Return [x, y] of the center of cell containing provided text 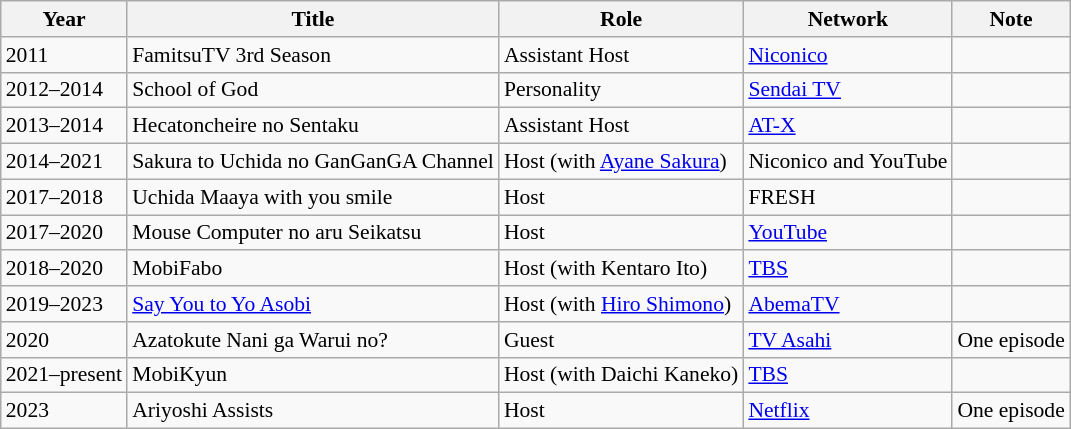
Netflix [848, 411]
Sakura to Uchida no GanGanGA Channel [313, 162]
Host (with Ayane Sakura) [622, 162]
Ariyoshi Assists [313, 411]
YouTube [848, 233]
Host (with Daichi Kaneko) [622, 375]
2023 [64, 411]
AbemaTV [848, 304]
2014–2021 [64, 162]
School of God [313, 90]
FamitsuTV 3rd Season [313, 55]
2017–2020 [64, 233]
2017–2018 [64, 197]
Year [64, 19]
Sendai TV [848, 90]
2021–present [64, 375]
AT-X [848, 126]
Guest [622, 340]
2011 [64, 55]
Host (with Kentaro Ito) [622, 269]
Network [848, 19]
Title [313, 19]
2012–2014 [64, 90]
Personality [622, 90]
2013–2014 [64, 126]
MobiKyun [313, 375]
Note [1010, 19]
Say You to Yo Asobi [313, 304]
TV Asahi [848, 340]
Niconico [848, 55]
2019–2023 [64, 304]
FRESH [848, 197]
Uchida Maaya with you smile [313, 197]
Hecatoncheire no Sentaku [313, 126]
Mouse Computer no aru Seikatsu [313, 233]
Role [622, 19]
MobiFabo [313, 269]
Host (with Hiro Shimono) [622, 304]
2020 [64, 340]
Azatokute Nani ga Warui no? [313, 340]
2018–2020 [64, 269]
Niconico and YouTube [848, 162]
